Scan for the cell matching the given text and deliver its [X, Y] coordinate at center. 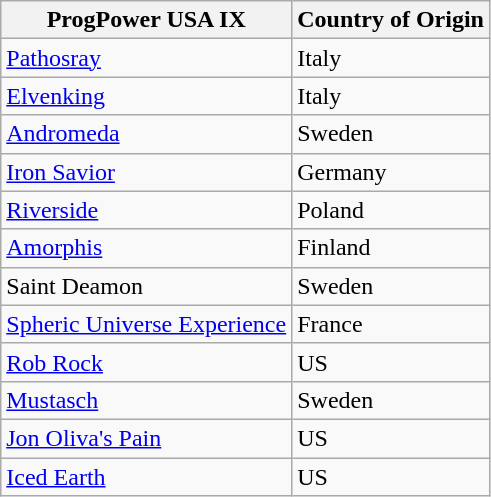
Andromeda [146, 134]
Rob Rock [146, 362]
France [391, 324]
Finland [391, 248]
Country of Origin [391, 20]
Pathosray [146, 58]
Elvenking [146, 96]
Mustasch [146, 400]
Poland [391, 210]
Riverside [146, 210]
Jon Oliva's Pain [146, 438]
Amorphis [146, 248]
Spheric Universe Experience [146, 324]
ProgPower USA IX [146, 20]
Germany [391, 172]
Saint Deamon [146, 286]
Iced Earth [146, 477]
Iron Savior [146, 172]
